Locate the cell with the specified text and output its (x, y) center coordinate. 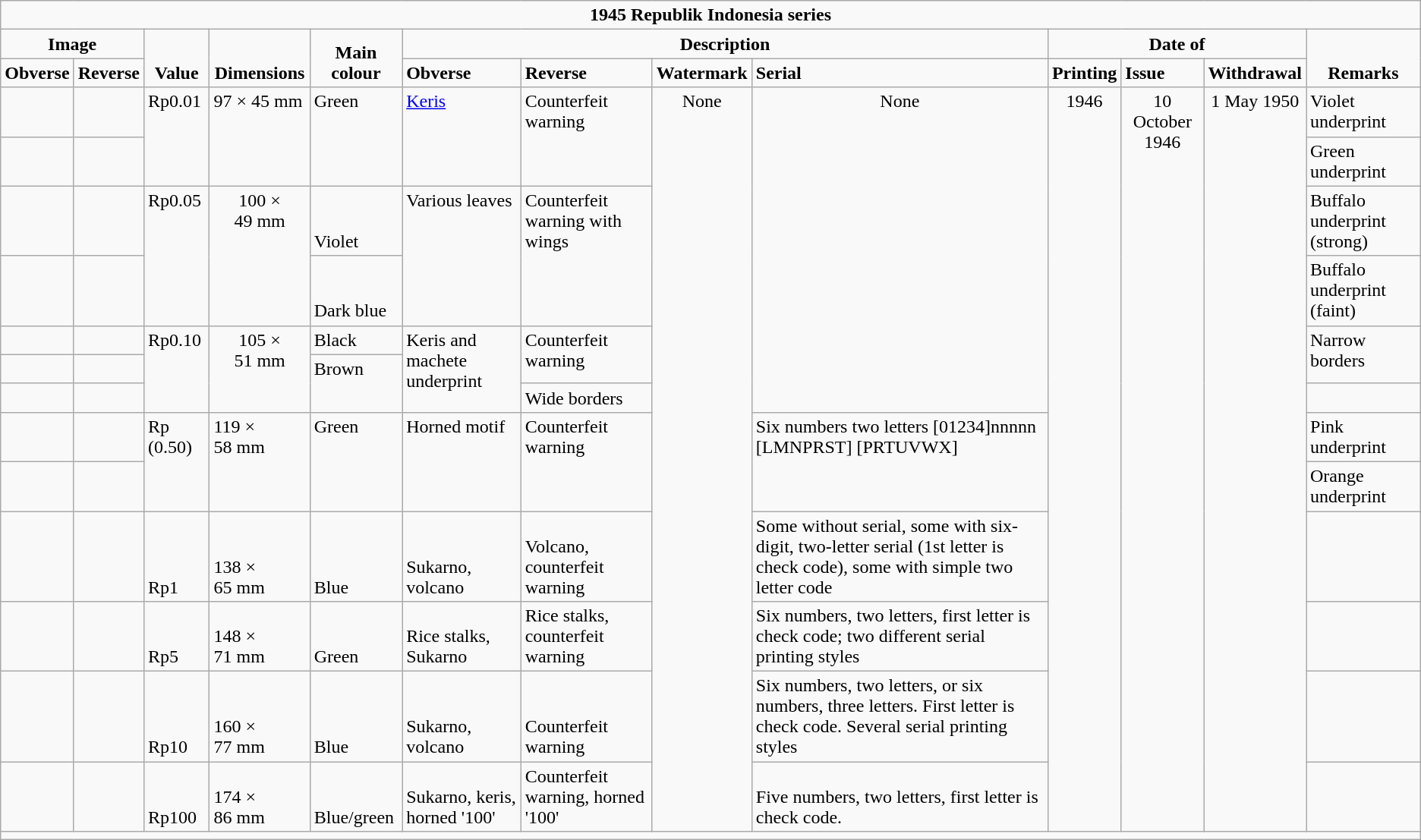
Violet (355, 221)
Issue (1163, 73)
174 × 86 mm (260, 797)
Orange underprint (1363, 486)
Buffalo underprint (strong) (1363, 221)
Various leaves (462, 256)
Buffalo underprint (faint) (1363, 291)
97 × 45 mm (260, 137)
Dimensions (260, 58)
Rp100 (176, 797)
Rp (0.50) (176, 461)
Counterfeit warning, horned '100' (586, 797)
Value (176, 58)
Brown (355, 383)
138 × 65 mm (260, 557)
10 October 1946 (1163, 460)
1 May 1950 (1256, 460)
Wide borders (586, 398)
160 × 77 mm (260, 716)
105 × 51 mm (260, 369)
Black (355, 340)
Volcano, counterfeit warning (586, 557)
Date of (1177, 44)
Violet underprint (1363, 112)
Six numbers, two letters, first letter is check code; two different serial printing styles (900, 637)
Rp1 (176, 557)
Watermark (701, 73)
Main colour (355, 58)
Green underprint (1363, 161)
Description (726, 44)
Withdrawal (1256, 73)
Dark blue (355, 291)
Rp0.05 (176, 256)
Keris and machete underprint (462, 369)
Keris (462, 137)
Rp10 (176, 716)
1946 (1084, 460)
Pink underprint (1363, 437)
148 × 71 mm (260, 637)
Blue/green (355, 797)
Rp0.10 (176, 369)
119 × 58 mm (260, 461)
Remarks (1363, 58)
Printing (1084, 73)
Six numbers, two letters, or six numbers, three letters. First letter is check code. Several serial printing styles (900, 716)
Horned motif (462, 461)
Counterfeit warning with wings (586, 256)
Narrow borders (1363, 354)
Some without serial, some with six-digit, two-letter serial (1st letter is check code), some with simple two letter code (900, 557)
Six numbers two letters [01234]nnnnn [LMNPRST] [PRTUVWX] (900, 461)
Rp5 (176, 637)
1945 Republik Indonesia series (710, 15)
100 × 49 mm (260, 256)
Rice stalks, Sukarno (462, 637)
Rp0.01 (176, 137)
Serial (900, 73)
Image (73, 44)
Five numbers, two letters, first letter is check code. (900, 797)
Rice stalks, counterfeit warning (586, 637)
Sukarno, keris, horned '100' (462, 797)
